Provide the [X, Y] coordinate of the cell's center where the given text is located.  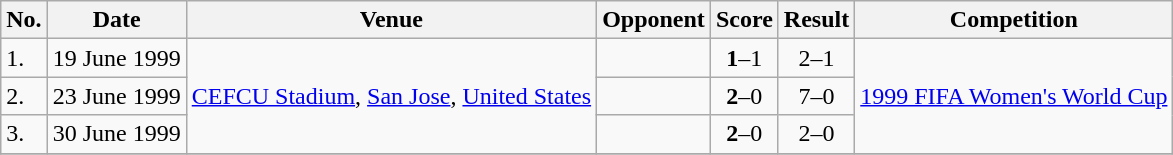
7–0 [816, 96]
CEFCU Stadium, San Jose, United States [391, 96]
2–1 [816, 58]
1–1 [744, 58]
30 June 1999 [116, 134]
Venue [391, 20]
2. [24, 96]
Score [744, 20]
Result [816, 20]
1999 FIFA Women's World Cup [1014, 96]
Competition [1014, 20]
No. [24, 20]
3. [24, 134]
23 June 1999 [116, 96]
Opponent [654, 20]
19 June 1999 [116, 58]
Date [116, 20]
1. [24, 58]
